Pinpoint the cell where the given text exists, returning its (X, Y) midpoint coordinate. 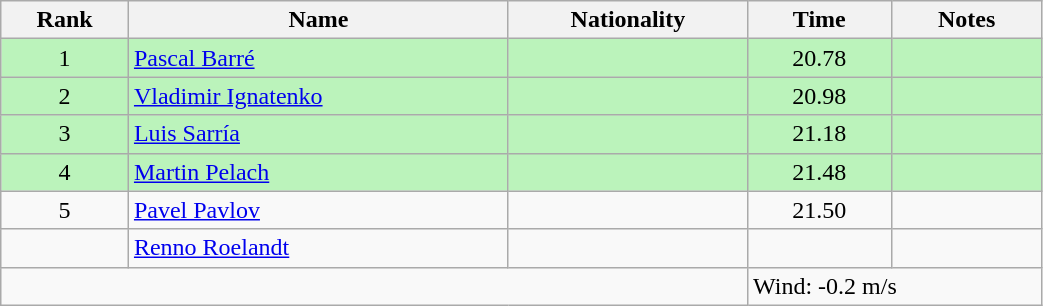
3 (65, 134)
Notes (966, 20)
21.50 (820, 210)
Nationality (628, 20)
Pascal Barré (318, 58)
Wind: -0.2 m/s (895, 286)
20.78 (820, 58)
Name (318, 20)
1 (65, 58)
20.98 (820, 96)
21.48 (820, 172)
Pavel Pavlov (318, 210)
21.18 (820, 134)
Rank (65, 20)
4 (65, 172)
2 (65, 96)
5 (65, 210)
Martin Pelach (318, 172)
Renno Roelandt (318, 248)
Vladimir Ignatenko (318, 96)
Time (820, 20)
Luis Sarría (318, 134)
